Search for the cell housing the specified text and yield its [x, y] center coordinate. 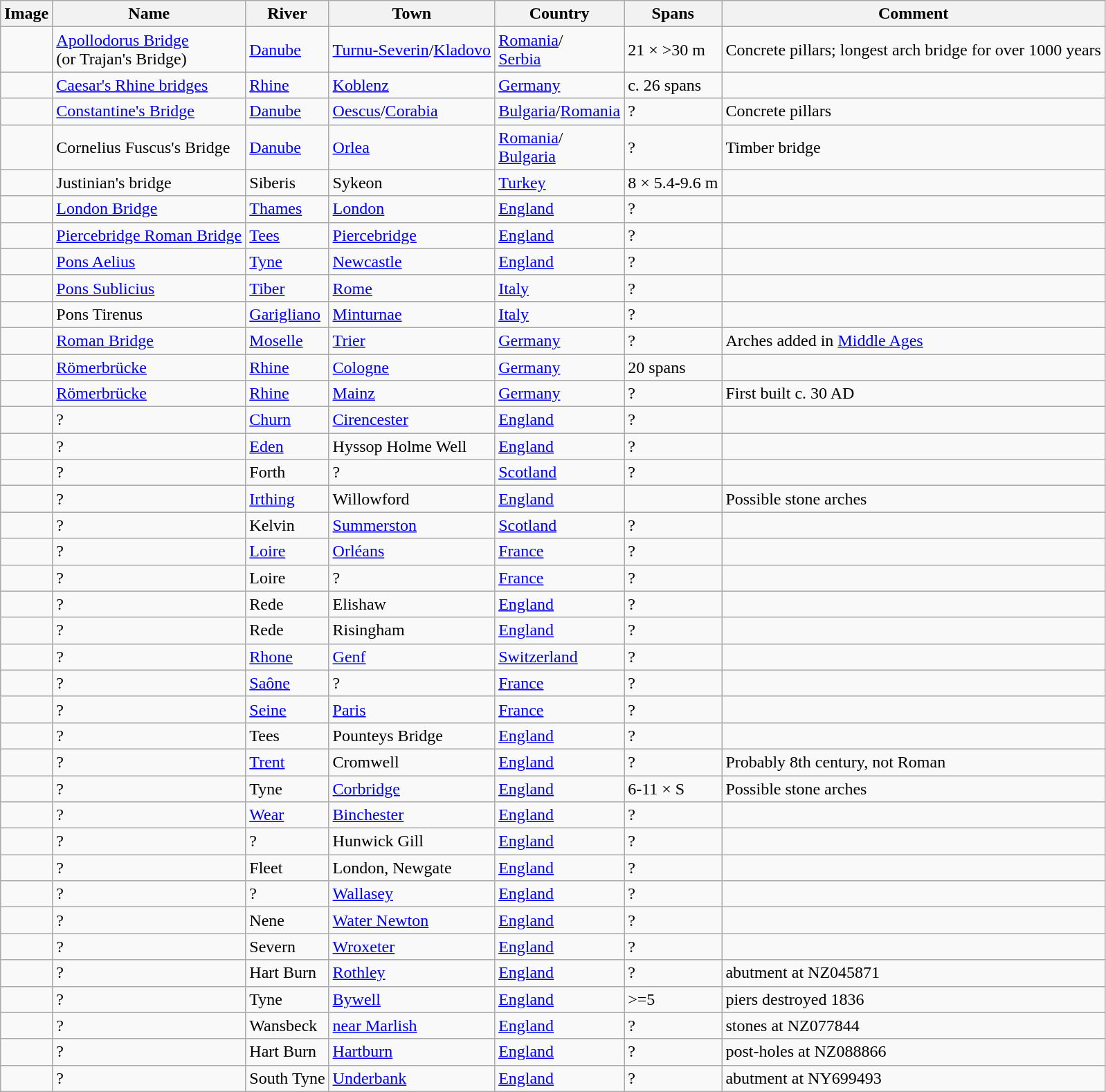
Elishaw [412, 604]
Justinian's bridge [149, 183]
Rome [412, 288]
Bulgaria/Romania [559, 111]
post-holes at NZ088866 [914, 1052]
Underbank [412, 1078]
Corbridge [412, 788]
21 × >30 m [673, 50]
Apollodorus Bridge(or Trajan's Bridge) [149, 50]
Willowford [412, 499]
Concrete pillars [914, 111]
Churn [287, 420]
Severn [287, 947]
Hyssop Holme Well [412, 446]
Town [412, 14]
20 spans [673, 367]
Romania/Serbia [559, 50]
Concrete pillars; longest arch bridge for over 1000 years [914, 50]
Tiber [287, 288]
Turkey [559, 183]
Orléans [412, 552]
Name [149, 14]
Fleet [287, 868]
Wansbeck [287, 1026]
8 × 5.4-9.6 m [673, 183]
Irthing [287, 499]
Risingham [412, 630]
Wear [287, 815]
Oescus/Corabia [412, 111]
Romania/Bulgaria [559, 147]
Hartburn [412, 1052]
Nene [287, 920]
Switzerland [559, 657]
Trier [412, 340]
Paris [412, 709]
Sykeon [412, 183]
Minturnae [412, 314]
near Marlish [412, 1026]
c. 26 spans [673, 85]
Thames [287, 209]
Cromwell [412, 762]
Siberis [287, 183]
Pons Tirenus [149, 314]
Caesar's Rhine bridges [149, 85]
Bywell [412, 999]
South Tyne [287, 1078]
piers destroyed 1836 [914, 999]
Cirencester [412, 420]
Kelvin [287, 525]
London, Newgate [412, 868]
>=5 [673, 999]
stones at NZ077844 [914, 1026]
6-11 × S [673, 788]
Image [26, 14]
Summerston [412, 525]
London [412, 209]
River [287, 14]
Wallasey [412, 894]
Constantine's Bridge [149, 111]
Mainz [412, 394]
Probably 8th century, not Roman [914, 762]
Comment [914, 14]
Rhone [287, 657]
Binchester [412, 815]
Cornelius Fuscus's Bridge [149, 147]
Moselle [287, 340]
Trent [287, 762]
Pons Sublicius [149, 288]
abutment at NZ045871 [914, 973]
Newcastle [412, 262]
Koblenz [412, 85]
Turnu-Severin/Kladovo [412, 50]
Genf [412, 657]
Piercebridge [412, 235]
Orlea [412, 147]
Eden [287, 446]
Garigliano [287, 314]
Seine [287, 709]
Pons Aelius [149, 262]
Timber bridge [914, 147]
abutment at NY699493 [914, 1078]
Spans [673, 14]
Hunwick Gill [412, 841]
Arches added in Middle Ages [914, 340]
Wroxeter [412, 947]
London Bridge [149, 209]
Country [559, 14]
Saône [287, 683]
Water Newton [412, 920]
First built c. 30 AD [914, 394]
Cologne [412, 367]
Pounteys Bridge [412, 736]
Roman Bridge [149, 340]
Piercebridge Roman Bridge [149, 235]
Rothley [412, 973]
Forth [287, 473]
